Determine the (x, y) coordinate at the center of the cell enclosing the given text.  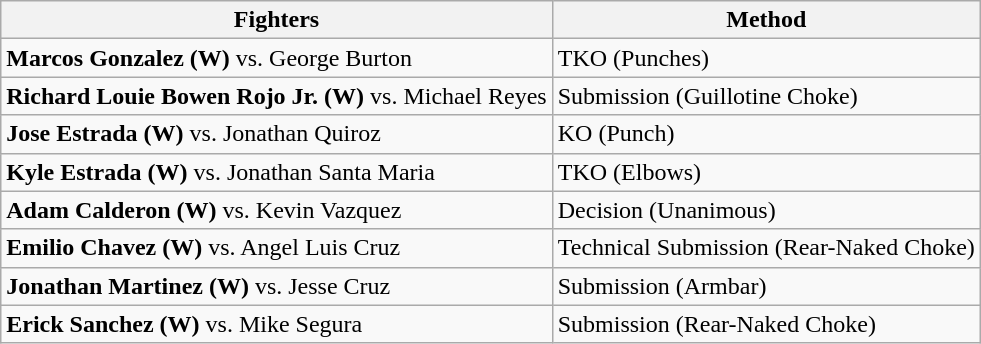
Jonathan Martinez (W) vs. Jesse Cruz (276, 286)
Marcos Gonzalez (W) vs. George Burton (276, 58)
Technical Submission (Rear-Naked Choke) (766, 248)
Jose Estrada (W) vs. Jonathan Quiroz (276, 134)
Submission (Rear-Naked Choke) (766, 324)
Emilio Chavez (W) vs. Angel Luis Cruz (276, 248)
Decision (Unanimous) (766, 210)
Adam Calderon (W) vs. Kevin Vazquez (276, 210)
Method (766, 20)
Kyle Estrada (W) vs. Jonathan Santa Maria (276, 172)
Submission (Armbar) (766, 286)
Fighters (276, 20)
TKO (Elbows) (766, 172)
Submission (Guillotine Choke) (766, 96)
KO (Punch) (766, 134)
TKO (Punches) (766, 58)
Erick Sanchez (W) vs. Mike Segura (276, 324)
Richard Louie Bowen Rojo Jr. (W) vs. Michael Reyes (276, 96)
